Return (X, Y) of the center of cell containing provided text 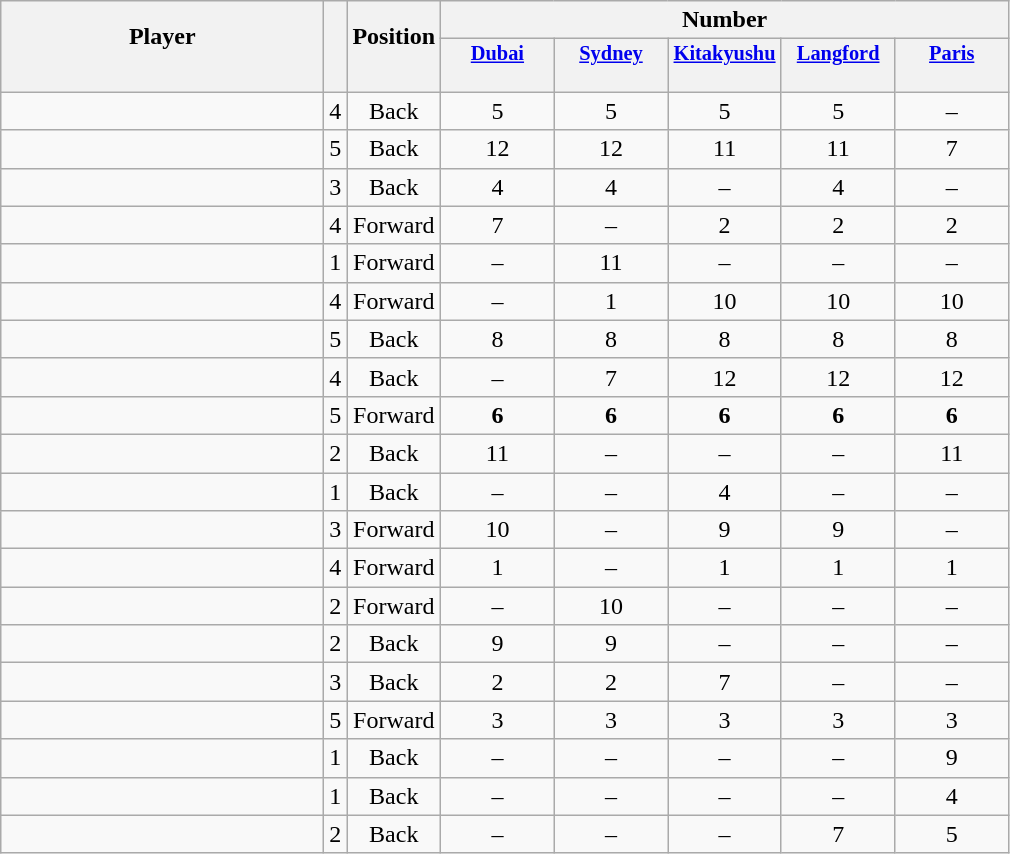
Number (725, 20)
Langford (838, 54)
Player (162, 36)
Paris (952, 54)
Kitakyushu (725, 54)
Position (394, 36)
Sydney (611, 54)
Dubai (498, 54)
